Locate the cell with the specified text and output its [x, y] center coordinate. 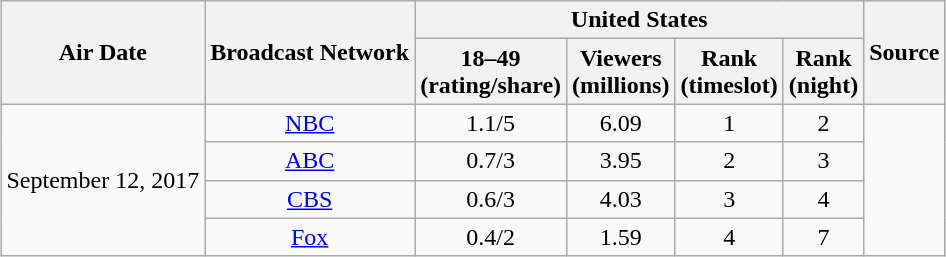
18–49(rating/share) [491, 72]
Air Date [103, 52]
Source [904, 52]
1.1/5 [491, 123]
CBS [310, 199]
Viewers(millions) [621, 72]
0.4/2 [491, 237]
0.6/3 [491, 199]
Fox [310, 237]
Rank(timeslot) [729, 72]
ABC [310, 161]
3.95 [621, 161]
Broadcast Network [310, 52]
September 12, 2017 [103, 180]
7 [823, 237]
NBC [310, 123]
1 [729, 123]
0.7/3 [491, 161]
4.03 [621, 199]
Rank(night) [823, 72]
United States [640, 20]
6.09 [621, 123]
1.59 [621, 237]
